Return the (X, Y) coordinate for the center point of the cell that contains the specified text.  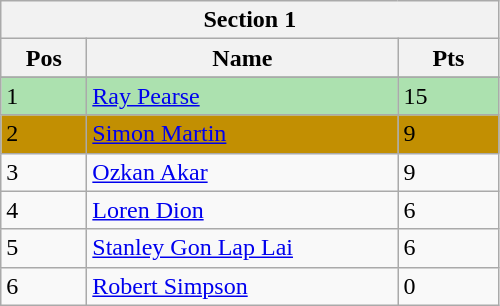
1 (44, 96)
Stanley Gon Lap Lai (242, 248)
3 (44, 172)
Robert Simpson (242, 286)
2 (44, 134)
15 (448, 96)
Loren Dion (242, 210)
Simon Martin (242, 134)
4 (44, 210)
Name (242, 58)
Ozkan Akar (242, 172)
Pos (44, 58)
5 (44, 248)
Section 1 (250, 20)
Ray Pearse (242, 96)
0 (448, 286)
Pts (448, 58)
